Output the (X, Y) coordinate of the center of the cell containing the given text.  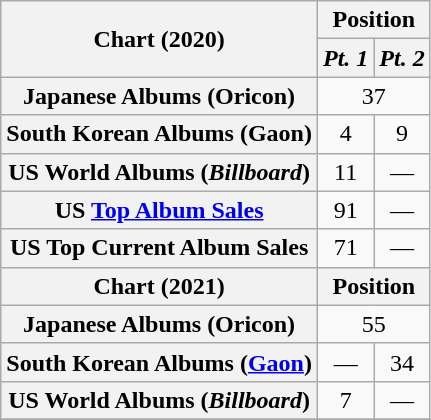
Chart (2021) (160, 286)
US Top Current Album Sales (160, 248)
Pt. 1 (345, 58)
Chart (2020) (160, 39)
11 (345, 172)
9 (402, 134)
37 (374, 96)
91 (345, 210)
7 (345, 400)
US Top Album Sales (160, 210)
55 (374, 324)
4 (345, 134)
34 (402, 362)
Pt. 2 (402, 58)
71 (345, 248)
